Pinpoint the cell where the given text exists, returning its (x, y) midpoint coordinate. 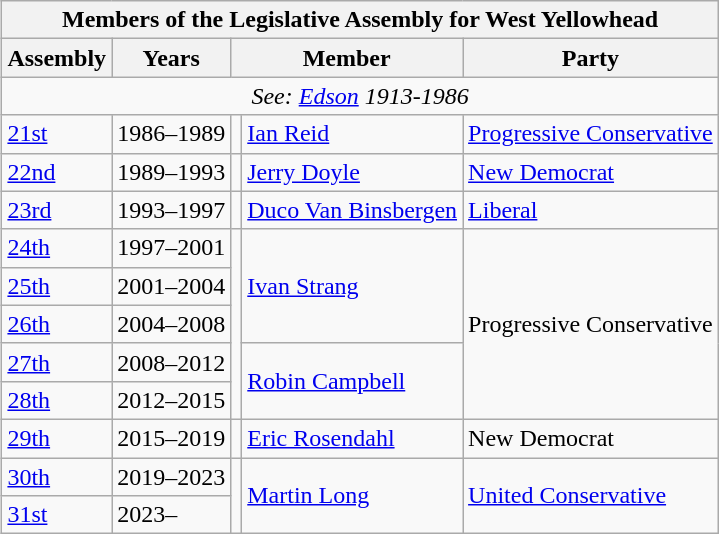
Liberal (591, 210)
2023– (172, 515)
23rd (57, 210)
Jerry Doyle (352, 172)
Assembly (57, 58)
22nd (57, 172)
Eric Rosendahl (352, 438)
Ian Reid (352, 134)
Members of the Legislative Assembly for West Yellowhead (360, 20)
See: Edson 1913-1986 (360, 96)
2008–2012 (172, 362)
1986–1989 (172, 134)
2001–2004 (172, 286)
21st (57, 134)
1997–2001 (172, 248)
2019–2023 (172, 477)
Party (591, 58)
2015–2019 (172, 438)
Member (347, 58)
1989–1993 (172, 172)
26th (57, 324)
1993–1997 (172, 210)
25th (57, 286)
24th (57, 248)
Robin Campbell (352, 381)
27th (57, 362)
29th (57, 438)
31st (57, 515)
Years (172, 58)
Martin Long (352, 496)
2012–2015 (172, 400)
28th (57, 400)
United Conservative (591, 496)
Duco Van Binsbergen (352, 210)
Ivan Strang (352, 286)
2004–2008 (172, 324)
30th (57, 477)
